Return the (x, y) coordinate for the center point of the cell that contains the specified text.  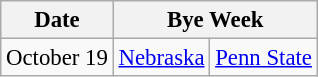
October 19 (57, 58)
Date (57, 20)
Penn State (264, 58)
Nebraska (162, 58)
Bye Week (215, 20)
